Identify which cell holds the provided text, then report its (x, y) central coordinate. 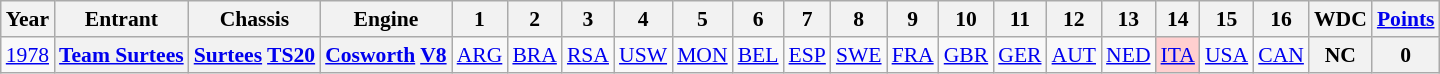
3 (588, 19)
BRA (534, 55)
Entrant (122, 19)
12 (1074, 19)
9 (913, 19)
4 (643, 19)
7 (808, 19)
USA (1226, 55)
8 (859, 19)
NED (1128, 55)
CAN (1281, 55)
2 (534, 19)
10 (966, 19)
AUT (1074, 55)
5 (702, 19)
MON (702, 55)
6 (758, 19)
USW (643, 55)
1978 (28, 55)
Cosworth V8 (386, 55)
16 (1281, 19)
GER (1020, 55)
GBR (966, 55)
FRA (913, 55)
11 (1020, 19)
Engine (386, 19)
15 (1226, 19)
NC (1340, 55)
ARG (480, 55)
Team Surtees (122, 55)
Points (1406, 19)
BEL (758, 55)
Year (28, 19)
0 (1406, 55)
1 (480, 19)
ESP (808, 55)
WDC (1340, 19)
RSA (588, 55)
SWE (859, 55)
ITA (1178, 55)
Surtees TS20 (254, 55)
14 (1178, 19)
Chassis (254, 19)
13 (1128, 19)
